From the cell containing the given text, extract its center point as [x, y] coordinate. 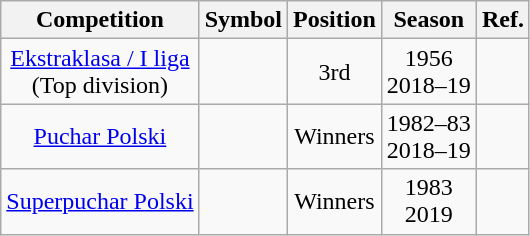
Season [428, 20]
Ref. [502, 20]
Ekstraklasa / I liga(Top division) [100, 72]
Symbol [243, 20]
3rd [335, 72]
Competition [100, 20]
Puchar Polski [100, 136]
Superpuchar Polski [100, 202]
Position [335, 20]
1982–832018–19 [428, 136]
19562018–19 [428, 72]
19832019 [428, 202]
